For the text-containing cell, return its midpoint in [X, Y] coordinate format. 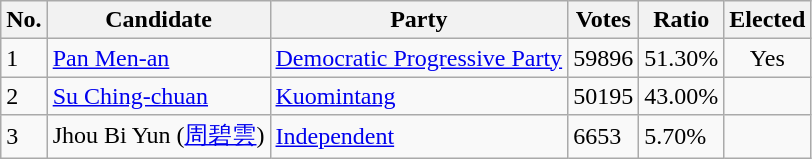
5.70% [682, 136]
Democratic Progressive Party [419, 58]
Independent [419, 136]
Kuomintang [419, 96]
2 [24, 96]
59896 [604, 58]
No. [24, 20]
Candidate [158, 20]
Party [419, 20]
Elected [768, 20]
51.30% [682, 58]
Pan Men-an [158, 58]
43.00% [682, 96]
Su Ching-chuan [158, 96]
50195 [604, 96]
6653 [604, 136]
Yes [768, 58]
Votes [604, 20]
1 [24, 58]
Jhou Bi Yun (周碧雲) [158, 136]
3 [24, 136]
Ratio [682, 20]
